Locate the cell with the specified text and output its [x, y] center coordinate. 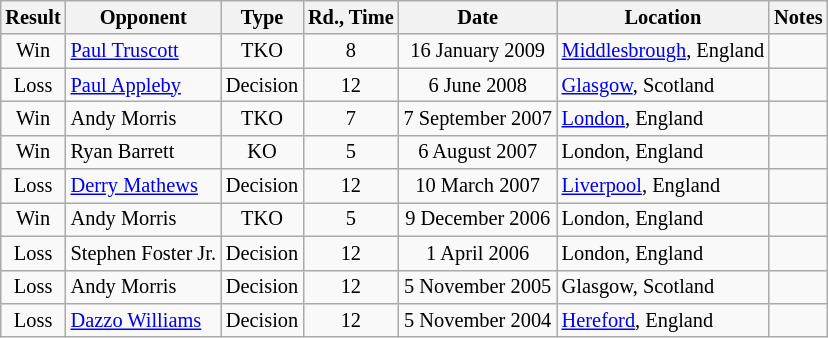
Hereford, England [663, 321]
Paul Truscott [144, 51]
7 [351, 119]
Stephen Foster Jr. [144, 253]
Dazzo Williams [144, 321]
16 January 2009 [478, 51]
6 August 2007 [478, 152]
Rd., Time [351, 18]
5 November 2004 [478, 321]
8 [351, 51]
Ryan Barrett [144, 152]
9 December 2006 [478, 220]
Middlesbrough, England [663, 51]
10 March 2007 [478, 186]
Paul Appleby [144, 85]
Type [262, 18]
Opponent [144, 18]
KO [262, 152]
5 November 2005 [478, 287]
Derry Mathews [144, 186]
7 September 2007 [478, 119]
Notes [798, 18]
Liverpool, England [663, 186]
Result [32, 18]
Location [663, 18]
6 June 2008 [478, 85]
Date [478, 18]
1 April 2006 [478, 253]
